Detect which cell encompasses the target text, then output its [x, y] center coordinate. 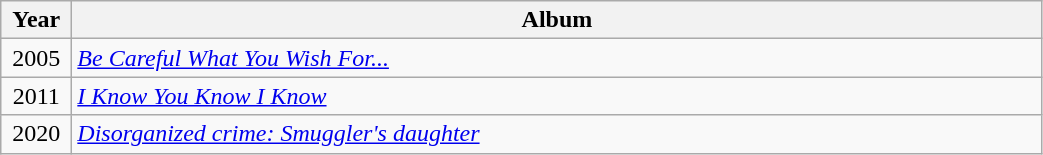
Disorganized crime: Smuggler's daughter [557, 134]
Album [557, 20]
2011 [36, 96]
I Know You Know I Know [557, 96]
Be Careful What You Wish For... [557, 58]
2020 [36, 134]
Year [36, 20]
2005 [36, 58]
